Return the (X, Y) coordinate for the center point of the cell that contains the specified text.  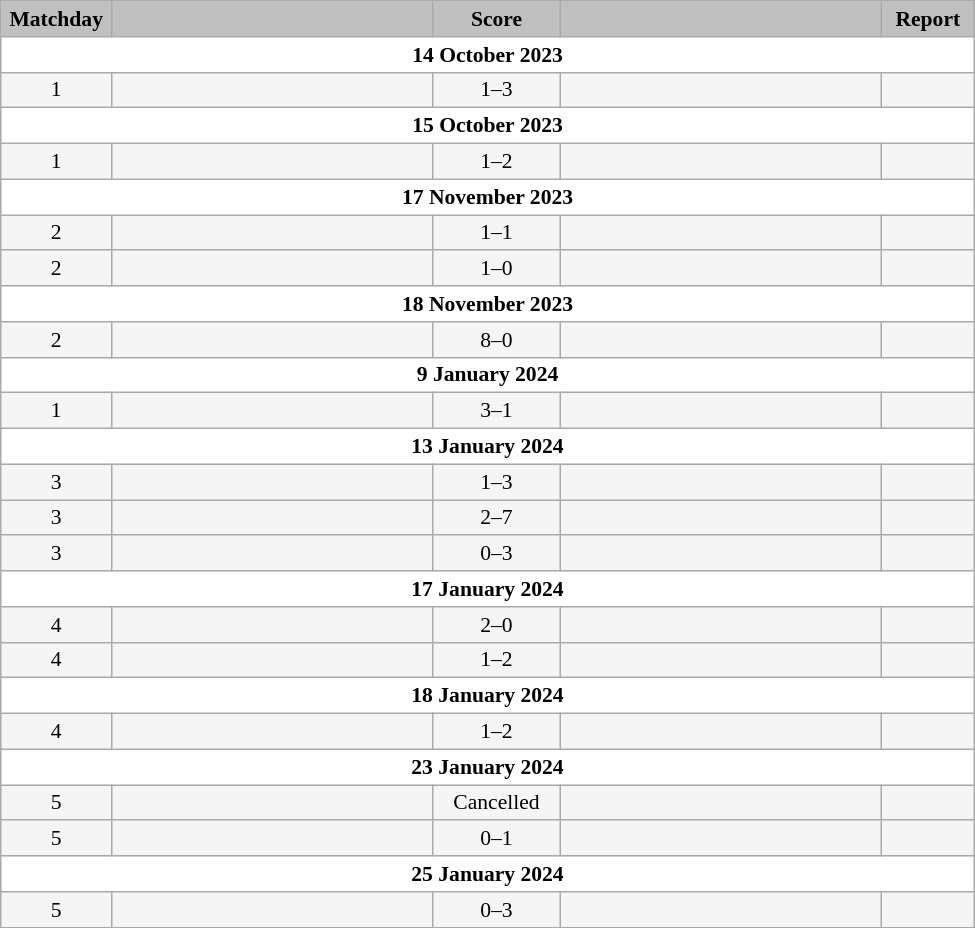
17 January 2024 (488, 589)
3–1 (496, 411)
2–0 (496, 625)
Score (496, 19)
1–1 (496, 233)
Cancelled (496, 803)
25 January 2024 (488, 874)
9 January 2024 (488, 375)
8–0 (496, 340)
14 October 2023 (488, 55)
17 November 2023 (488, 197)
Report (928, 19)
0–1 (496, 839)
23 January 2024 (488, 767)
1–0 (496, 269)
18 November 2023 (488, 304)
2–7 (496, 518)
18 January 2024 (488, 696)
13 January 2024 (488, 447)
15 October 2023 (488, 126)
Matchday (56, 19)
